Capture the cell that displays the provided text and extract its [x, y] central coordinate. 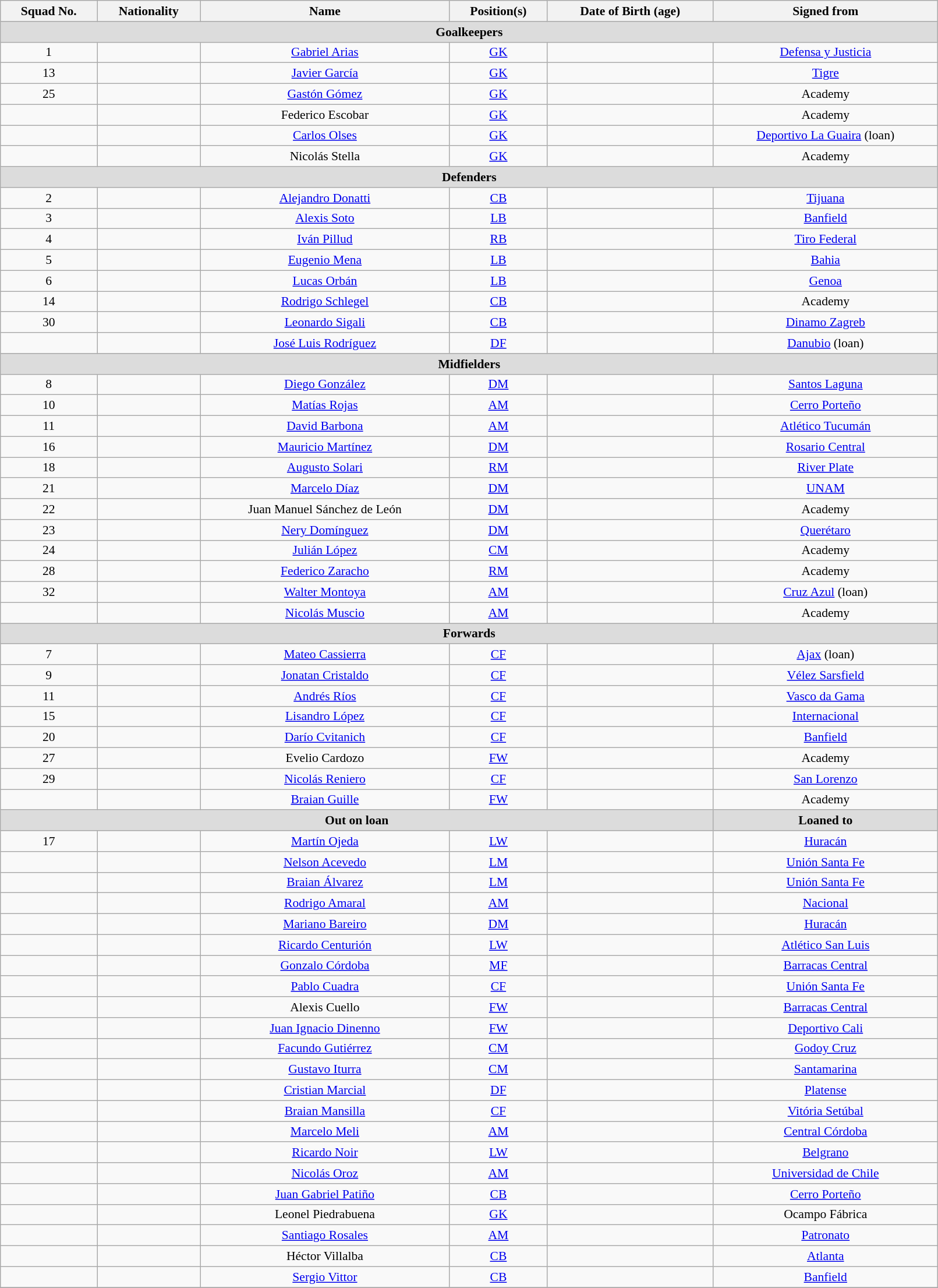
Nery Domínguez [325, 530]
17 [49, 841]
Deportivo La Guaira (loan) [826, 136]
28 [49, 571]
Iván Pillud [325, 239]
Platense [826, 1091]
Squad No. [49, 11]
Nicolás Reniero [325, 779]
Querétaro [826, 530]
Juan Gabriel Patiño [325, 1194]
4 [49, 239]
Javier García [325, 73]
MF [498, 966]
Andrés Ríos [325, 696]
Nacional [826, 904]
Nicolás Stella [325, 157]
Deportivo Cali [826, 1028]
Lisandro López [325, 717]
Darío Cvitanich [325, 737]
Héctor Villalba [325, 1257]
Central Córdoba [826, 1132]
José Luis Rodríguez [325, 343]
UNAM [826, 489]
Diego González [325, 384]
Bahia [826, 260]
Eugenio Mena [325, 260]
Nelson Acevedo [325, 862]
Out on loan [357, 821]
Alejandro Donatti [325, 198]
18 [49, 468]
Pablo Cuadra [325, 987]
Atlético Tucumán [826, 426]
Gastón Gómez [325, 94]
Gustavo Iturra [325, 1070]
Gabriel Arias [325, 52]
Leonel Piedrabuena [325, 1215]
Marcelo Meli [325, 1132]
5 [49, 260]
8 [49, 384]
22 [49, 509]
River Plate [826, 468]
15 [49, 717]
7 [49, 655]
Braian Mansilla [325, 1111]
Matías Rojas [325, 405]
Tijuana [826, 198]
3 [49, 218]
Defenders [469, 177]
Atlético San Luis [826, 945]
Juan Ignacio Dinenno [325, 1028]
Internacional [826, 717]
25 [49, 94]
Marcelo Díaz [325, 489]
Federico Zaracho [325, 571]
Tiro Federal [826, 239]
Cristian Marcial [325, 1091]
Lucas Orbán [325, 281]
Mauricio Martínez [325, 447]
Evelio Cardozo [325, 758]
Rodrigo Amaral [325, 904]
Forwards [469, 634]
David Barbona [325, 426]
Jonatan Cristaldo [325, 675]
Carlos Olses [325, 136]
Federico Escobar [325, 115]
Martín Ojeda [325, 841]
Vitória Setúbal [826, 1111]
Vélez Sarsfield [826, 675]
2 [49, 198]
Braian Guille [325, 800]
Mateo Cassierra [325, 655]
Mariano Bareiro [325, 924]
Augusto Solari [325, 468]
Position(s) [498, 11]
1 [49, 52]
Nicolás Muscio [325, 613]
Santamarina [826, 1070]
30 [49, 323]
Atlanta [826, 1257]
Danubio (loan) [826, 343]
Ricardo Centurión [325, 945]
Ocampo Fábrica [826, 1215]
Julián López [325, 551]
San Lorenzo [826, 779]
Patronato [826, 1236]
Universidad de Chile [826, 1173]
Walter Montoya [325, 592]
Genoa [826, 281]
Rosario Central [826, 447]
14 [49, 302]
10 [49, 405]
Nationality [149, 11]
Name [325, 11]
29 [49, 779]
Cruz Azul (loan) [826, 592]
Braian Álvarez [325, 883]
Loaned to [826, 821]
Ricardo Noir [325, 1153]
Sergio Vittor [325, 1277]
Ajax (loan) [826, 655]
Santiago Rosales [325, 1236]
24 [49, 551]
32 [49, 592]
13 [49, 73]
27 [49, 758]
23 [49, 530]
Leonardo Sigali [325, 323]
20 [49, 737]
21 [49, 489]
Godoy Cruz [826, 1049]
Rodrigo Schlegel [325, 302]
16 [49, 447]
6 [49, 281]
Dinamo Zagreb [826, 323]
Date of Birth (age) [630, 11]
9 [49, 675]
RB [498, 239]
Vasco da Gama [826, 696]
Alexis Cuello [325, 1007]
Signed from [826, 11]
Tigre [826, 73]
Juan Manuel Sánchez de León [325, 509]
Facundo Gutiérrez [325, 1049]
Nicolás Oroz [325, 1173]
Santos Laguna [826, 384]
Defensa y Justicia [826, 52]
Midfielders [469, 364]
Goalkeepers [469, 32]
Gonzalo Córdoba [325, 966]
Belgrano [826, 1153]
Alexis Soto [325, 218]
